Return the (X, Y) coordinate for the center point of the cell that contains the specified text.  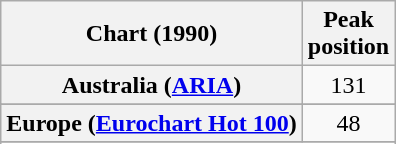
Chart (1990) (152, 34)
Australia (ARIA) (152, 85)
48 (348, 123)
Europe (Eurochart Hot 100) (152, 123)
131 (348, 85)
Peakposition (348, 34)
